Detect which cell encompasses the target text, then output its (X, Y) center coordinate. 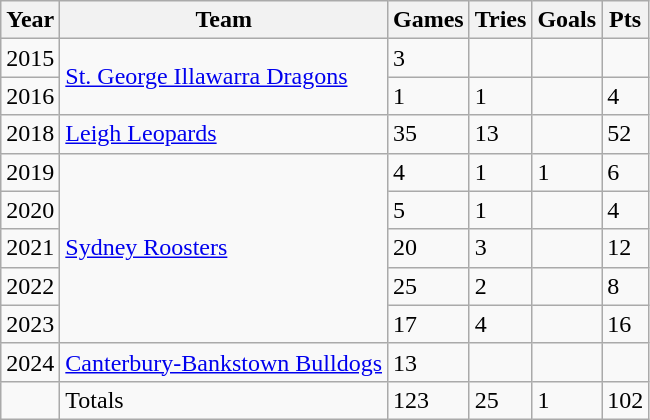
Leigh Leopards (224, 134)
17 (429, 324)
123 (429, 400)
Year (30, 20)
Goals (567, 20)
35 (429, 134)
2019 (30, 172)
20 (429, 248)
2023 (30, 324)
2016 (30, 96)
2024 (30, 362)
102 (626, 400)
6 (626, 172)
2021 (30, 248)
2015 (30, 58)
Sydney Roosters (224, 248)
2022 (30, 286)
Canterbury-Bankstown Bulldogs (224, 362)
Tries (500, 20)
Team (224, 20)
5 (429, 210)
2020 (30, 210)
8 (626, 286)
2018 (30, 134)
Pts (626, 20)
St. George Illawarra Dragons (224, 77)
52 (626, 134)
16 (626, 324)
12 (626, 248)
2 (500, 286)
Games (429, 20)
Totals (224, 400)
